Pinpoint the cell where the given text exists, returning its (x, y) midpoint coordinate. 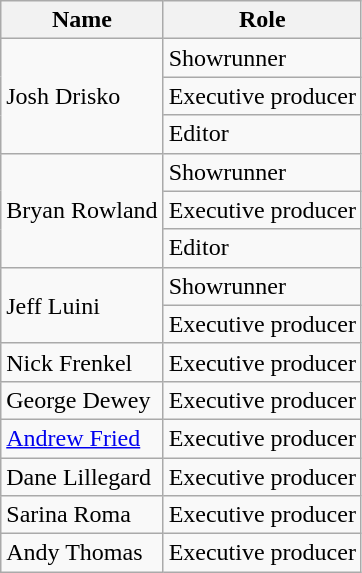
Nick Frenkel (82, 362)
Bryan Rowland (82, 210)
Jeff Luini (82, 305)
Role (262, 20)
Andy Thomas (82, 553)
George Dewey (82, 400)
Josh Drisko (82, 96)
Andrew Fried (82, 438)
Name (82, 20)
Dane Lillegard (82, 477)
Sarina Roma (82, 515)
